From the cell containing the given text, extract its center point as (x, y) coordinate. 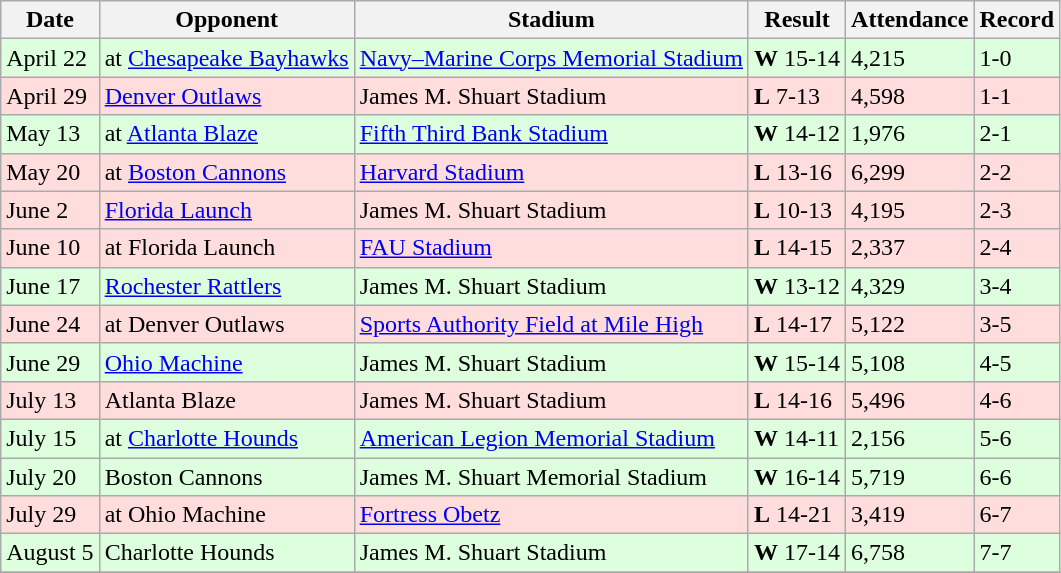
July 15 (50, 438)
5,719 (910, 477)
James M. Shuart Memorial Stadium (551, 477)
Rochester Rattlers (226, 286)
FAU Stadium (551, 248)
June 17 (50, 286)
Fifth Third Bank Stadium (551, 134)
W 17-14 (796, 553)
1-0 (1017, 58)
W 13-12 (796, 286)
Stadium (551, 20)
4,195 (910, 210)
2,156 (910, 438)
L 14-17 (796, 324)
April 29 (50, 96)
Attendance (910, 20)
at Charlotte Hounds (226, 438)
4,598 (910, 96)
W 16-14 (796, 477)
Navy–Marine Corps Memorial Stadium (551, 58)
Harvard Stadium (551, 172)
July 20 (50, 477)
6,758 (910, 553)
L 10-13 (796, 210)
W 14-11 (796, 438)
June 29 (50, 362)
at Denver Outlaws (226, 324)
at Atlanta Blaze (226, 134)
April 22 (50, 58)
June 24 (50, 324)
5-6 (1017, 438)
4-6 (1017, 400)
Fortress Obetz (551, 515)
6-7 (1017, 515)
5,108 (910, 362)
6,299 (910, 172)
L 13-16 (796, 172)
Atlanta Blaze (226, 400)
3-5 (1017, 324)
2-3 (1017, 210)
Charlotte Hounds (226, 553)
Denver Outlaws (226, 96)
Result (796, 20)
1-1 (1017, 96)
5,496 (910, 400)
Boston Cannons (226, 477)
May 20 (50, 172)
at Florida Launch (226, 248)
5,122 (910, 324)
June 2 (50, 210)
at Ohio Machine (226, 515)
American Legion Memorial Stadium (551, 438)
L 7-13 (796, 96)
July 13 (50, 400)
7-7 (1017, 553)
4-5 (1017, 362)
3,419 (910, 515)
Record (1017, 20)
Opponent (226, 20)
4,329 (910, 286)
6-6 (1017, 477)
3-4 (1017, 286)
Florida Launch (226, 210)
May 13 (50, 134)
Sports Authority Field at Mile High (551, 324)
at Boston Cannons (226, 172)
Ohio Machine (226, 362)
W 14-12 (796, 134)
Date (50, 20)
June 10 (50, 248)
L 14-16 (796, 400)
L 14-15 (796, 248)
2-1 (1017, 134)
2-4 (1017, 248)
2-2 (1017, 172)
July 29 (50, 515)
August 5 (50, 553)
L 14-21 (796, 515)
4,215 (910, 58)
2,337 (910, 248)
at Chesapeake Bayhawks (226, 58)
1,976 (910, 134)
